Scan for the cell matching the given text and deliver its [X, Y] coordinate at center. 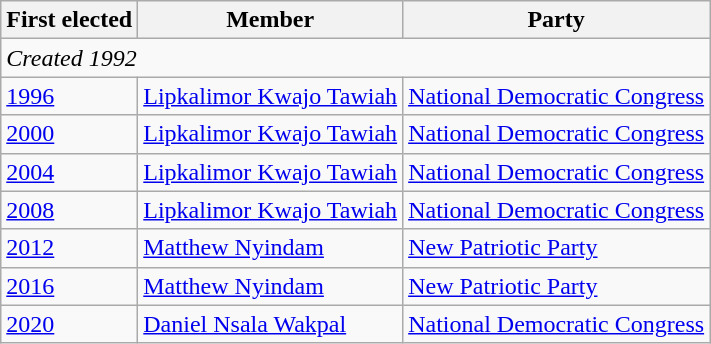
2016 [70, 286]
1996 [70, 96]
First elected [70, 20]
2012 [70, 248]
2004 [70, 172]
2008 [70, 210]
2020 [70, 324]
Party [556, 20]
Member [270, 20]
2000 [70, 134]
Daniel Nsala Wakpal [270, 324]
Created 1992 [356, 58]
